Provide the (x, y) coordinate of the cell's center where the given text is located.  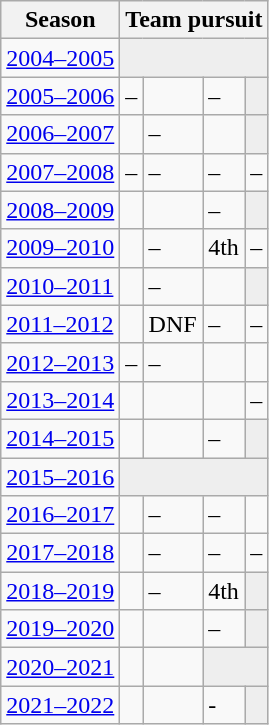
2010–2011 (60, 286)
DNF (173, 324)
Team pursuit (194, 20)
2013–2014 (60, 400)
2020–2021 (60, 667)
2007–2008 (60, 172)
2018–2019 (60, 591)
- (224, 705)
2014–2015 (60, 438)
2015–2016 (60, 477)
2012–2013 (60, 362)
2021–2022 (60, 705)
2008–2009 (60, 210)
2019–2020 (60, 629)
2017–2018 (60, 553)
2009–2010 (60, 248)
2016–2017 (60, 515)
2011–2012 (60, 324)
Season (60, 20)
2004–2005 (60, 58)
2006–2007 (60, 134)
2005–2006 (60, 96)
